For the text-containing cell, return its midpoint in [x, y] coordinate format. 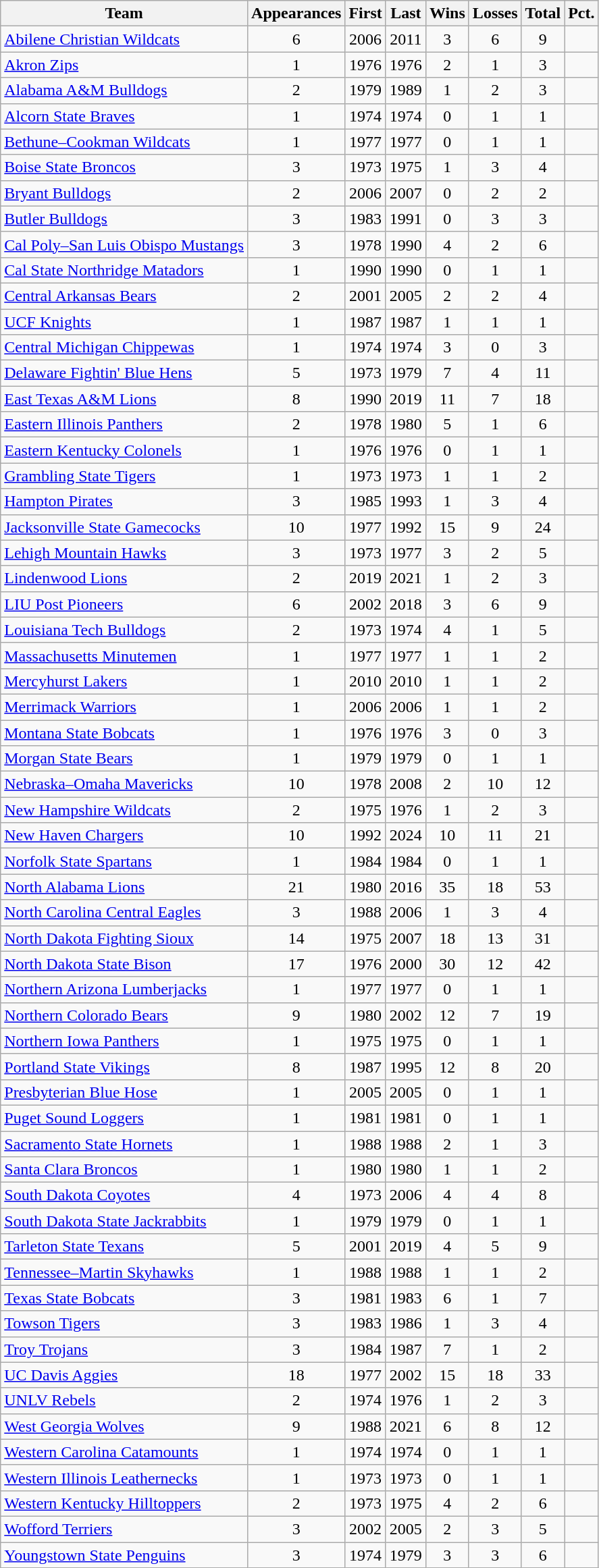
Grambling State Tigers [124, 476]
Western Kentucky Hilltoppers [124, 1503]
2016 [405, 887]
Hampton Pirates [124, 502]
Alabama A&M Bulldogs [124, 90]
Santa Clara Broncos [124, 1170]
Alcorn State Braves [124, 116]
1991 [405, 219]
South Dakota State Jackrabbits [124, 1221]
First [365, 13]
Lindenwood Lions [124, 578]
Sacramento State Hornets [124, 1144]
2024 [405, 836]
1993 [405, 502]
North Dakota Fighting Sioux [124, 938]
1989 [405, 90]
New Hampshire Wildcats [124, 810]
Louisiana Tech Bulldogs [124, 630]
53 [543, 887]
Merrimack Warriors [124, 707]
Presbyterian Blue Hose [124, 1092]
Montana State Bobcats [124, 732]
Northern Colorado Bears [124, 1015]
Northern Iowa Panthers [124, 1041]
14 [296, 938]
LIU Post Pioneers [124, 604]
Appearances [296, 13]
Norfolk State Spartans [124, 861]
2011 [405, 39]
Eastern Illinois Panthers [124, 425]
33 [543, 1375]
2000 [405, 964]
Portland State Vikings [124, 1066]
2018 [405, 604]
Troy Trojans [124, 1349]
Bethune–Cookman Wildcats [124, 142]
Jacksonville State Gamecocks [124, 527]
Northern Arizona Lumberjacks [124, 990]
Boise State Broncos [124, 167]
Tarleton State Texans [124, 1247]
Abilene Christian Wildcats [124, 39]
24 [543, 527]
Wins [447, 13]
19 [543, 1015]
1985 [365, 502]
Butler Bulldogs [124, 219]
Total [543, 13]
Nebraska–Omaha Mavericks [124, 784]
30 [447, 964]
Texas State Bobcats [124, 1298]
31 [543, 938]
Lehigh Mountain Hawks [124, 553]
2008 [405, 784]
Towson Tigers [124, 1324]
Cal Poly–San Luis Obispo Mustangs [124, 244]
Morgan State Bears [124, 759]
Last [405, 13]
North Dakota State Bison [124, 964]
Western Illinois Leathernecks [124, 1478]
Cal State Northridge Matadors [124, 270]
Wofford Terriers [124, 1529]
East Texas A&M Lions [124, 399]
North Carolina Central Eagles [124, 913]
Central Michigan Chippewas [124, 348]
South Dakota Coyotes [124, 1195]
Team [124, 13]
Western Carolina Catamounts [124, 1452]
North Alabama Lions [124, 887]
Youngstown State Penguins [124, 1555]
Tennessee–Martin Skyhawks [124, 1272]
Pct. [581, 13]
New Haven Chargers [124, 836]
Bryant Bulldogs [124, 193]
Puget Sound Loggers [124, 1118]
35 [447, 887]
Eastern Kentucky Colonels [124, 450]
Losses [495, 13]
UCF Knights [124, 322]
1995 [405, 1066]
UNLV Rebels [124, 1401]
Central Arkansas Bears [124, 296]
17 [296, 964]
UC Davis Aggies [124, 1375]
20 [543, 1066]
Massachusetts Minutemen [124, 655]
West Georgia Wolves [124, 1426]
42 [543, 964]
13 [495, 938]
Delaware Fightin' Blue Hens [124, 373]
Mercyhurst Lakers [124, 681]
Akron Zips [124, 65]
1986 [405, 1324]
